For the text-containing cell, return its midpoint in [X, Y] coordinate format. 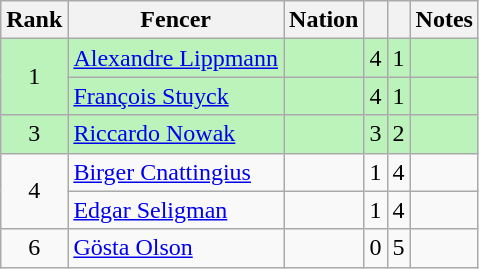
5 [398, 248]
Edgar Seligman [176, 210]
François Stuyck [176, 96]
Rank [34, 20]
Fencer [176, 20]
Birger Cnattingius [176, 172]
Gösta Olson [176, 248]
6 [34, 248]
Riccardo Nowak [176, 134]
2 [398, 134]
0 [376, 248]
Notes [444, 20]
Alexandre Lippmann [176, 58]
Nation [324, 20]
